Provide the (X, Y) coordinate of the cell's center where the given text is located.  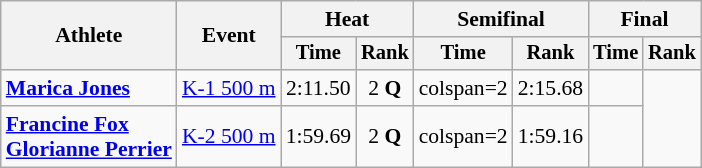
K-1 500 m (229, 88)
Event (229, 36)
Francine FoxGlorianne Perrier (89, 136)
Final (644, 19)
Semifinal (502, 19)
Heat (348, 19)
Athlete (89, 36)
1:59.69 (318, 136)
1:59.16 (550, 136)
K-2 500 m (229, 136)
Marica Jones (89, 88)
2:15.68 (550, 88)
2:11.50 (318, 88)
